Detect which cell encompasses the target text, then output its [x, y] center coordinate. 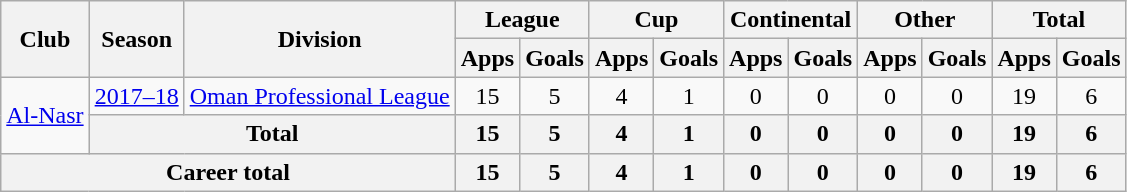
League [522, 20]
Cup [656, 20]
Continental [791, 20]
Career total [228, 172]
Other [925, 20]
Club [45, 39]
Division [320, 39]
2017–18 [136, 96]
Oman Professional League [320, 96]
Al-Nasr [45, 115]
Season [136, 39]
